For the text-containing cell, return its midpoint in [X, Y] coordinate format. 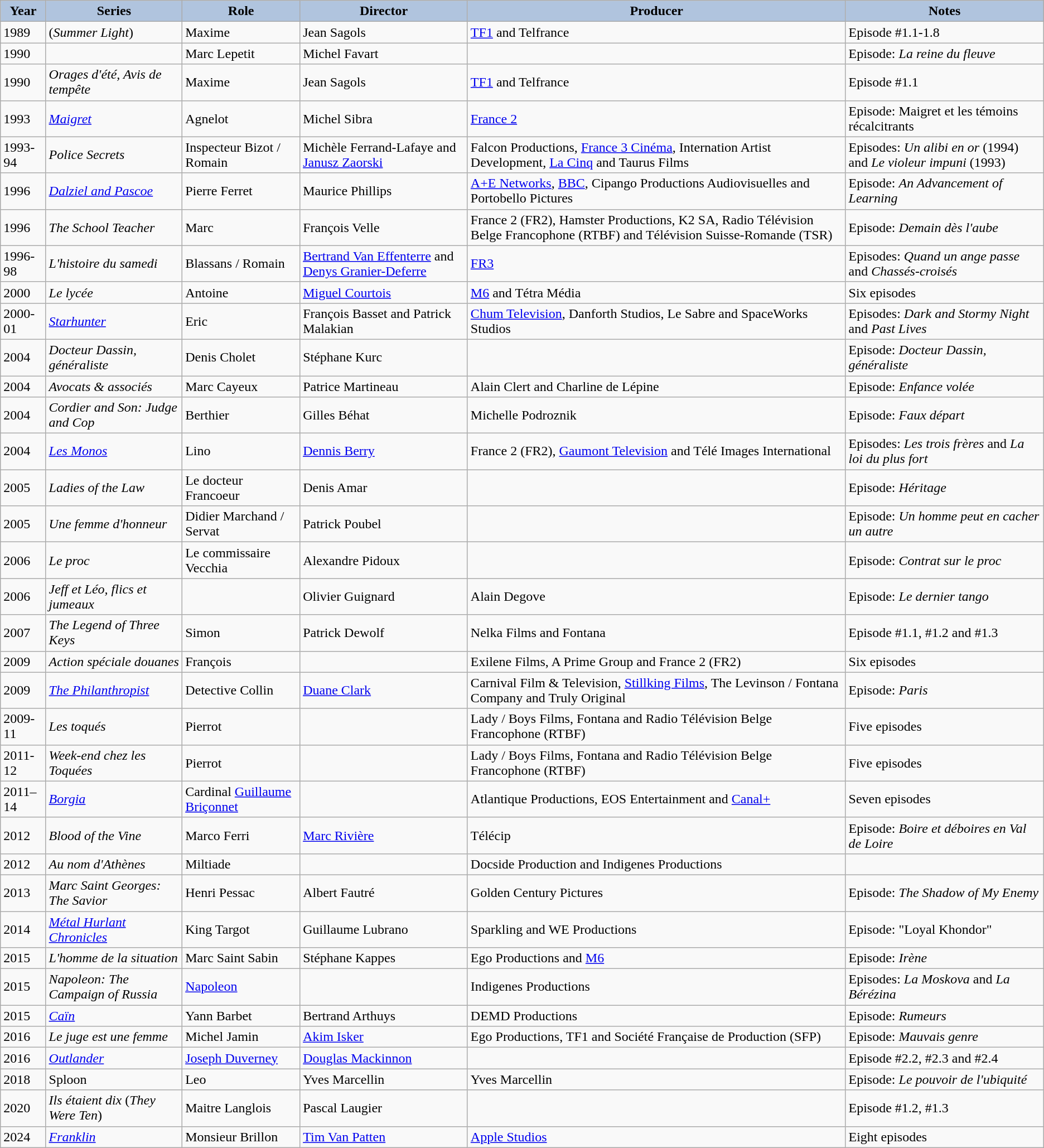
Episode: Boire et déboires en Val de Loire [945, 836]
Producer [656, 11]
Episode #1.1, #1.2 and #1.3 [945, 633]
Miltiade [241, 864]
2007 [23, 633]
Episode: An Advancement of Learning [945, 191]
Michelle Podroznik [656, 415]
Alexandre Pidoux [384, 560]
Simon [241, 633]
Napoleon: The Campaign of Russia [114, 987]
Le juge est une femme [114, 1037]
François Basset and Patrick Malakian [384, 321]
Le proc [114, 560]
Maigret [114, 118]
L'homme de la situation [114, 958]
1993 [23, 118]
Akim Isker [384, 1037]
Guillaume Lubrano [384, 929]
Falcon Productions, France 3 Cinéma, Internation Artist Development, La Cinq and Taurus Films [656, 155]
Episode: Enfance volée [945, 387]
Episodes: Un alibi en or (1994) and Le violeur impuni (1993) [945, 155]
Episode: La reine du fleuve [945, 54]
Episode: The Shadow of My Enemy [945, 893]
Denis Cholet [241, 357]
Patrick Poubel [384, 524]
Une femme d'honneur [114, 524]
France 2 (FR2), Hamster Productions, K2 SA, Radio Télévision Belge Francophone (RTBF) and Télévision Suisse-Romande (TSR) [656, 228]
Docside Production and Indigenes Productions [656, 864]
Exilene Films, A Prime Group and France 2 (FR2) [656, 662]
Inspecteur Bizot / Romain [241, 155]
M6 and Tétra Média [656, 292]
Episode #1.2, #1.3 [945, 1108]
Ego Productions, TF1 and Société Française de Production (SFP) [656, 1037]
Episode #2.2, #2.3 and #2.4 [945, 1058]
Nelka Films and Fontana [656, 633]
Episodes: La Moskova and La Bérézina [945, 987]
Blassans / Romain [241, 263]
Ils étaient dix (They Were Ten) [114, 1108]
Episode: "Loyal Khondor" [945, 929]
Lino [241, 452]
Episode: Demain dès l'aube [945, 228]
Borgia [114, 799]
Albert Fautré [384, 893]
Role [241, 11]
Les toqués [114, 726]
The Philanthropist [114, 691]
Cardinal Guillaume Briçonnet [241, 799]
Franklin [114, 1137]
Douglas Mackinnon [384, 1058]
François [241, 662]
Miguel Courtois [384, 292]
France 2 [656, 118]
2009-11 [23, 726]
FR3 [656, 263]
Marc [241, 228]
France 2 (FR2), Gaumont Television and Télé Images International [656, 452]
2014 [23, 929]
Marco Ferri [241, 836]
Golden Century Pictures [656, 893]
Stéphane Kappes [384, 958]
Berthier [241, 415]
Maurice Phillips [384, 191]
Télécip [656, 836]
Director [384, 11]
Week-end chez les Toquées [114, 763]
Episode: Faux départ [945, 415]
1993-94 [23, 155]
Le docteur Francoeur [241, 488]
Eric [241, 321]
Napoleon [241, 987]
Alain Clert and Charline de Lépine [656, 387]
King Targot [241, 929]
Au nom d'Athènes [114, 864]
Episodes: Quand un ange passe and Chassés-croisés [945, 263]
The School Teacher [114, 228]
Ladies of the Law [114, 488]
DEMD Productions [656, 1016]
Marc Cayeux [241, 387]
Pierre Ferret [241, 191]
François Velle [384, 228]
Jeff et Léo, flics et jumeaux [114, 597]
Dalziel and Pascoe [114, 191]
Blood of the Vine [114, 836]
Michèle Ferrand-Lafaye and Janusz Zaorski [384, 155]
Le commissaire Vecchia [241, 560]
Le lycée [114, 292]
Chum Television, Danforth Studios, Le Sabre and SpaceWorks Studios [656, 321]
Notes [945, 11]
(Summer Light) [114, 32]
Episode: Paris [945, 691]
Denis Amar [384, 488]
Eight episodes [945, 1137]
Series [114, 11]
Olivier Guignard [384, 597]
Episode: Mauvais genre [945, 1037]
Henri Pessac [241, 893]
Outlander [114, 1058]
Episode: Héritage [945, 488]
Leo [241, 1079]
Tim Van Patten [384, 1137]
Indigenes Productions [656, 987]
Bertrand Arthuys [384, 1016]
Carnival Film & Television, Stillking Films, The Levinson / Fontana Company and Truly Original [656, 691]
Episode: Rumeurs [945, 1016]
Episode #1.1-1.8 [945, 32]
Episode: Maigret et les témoins récalcitrants [945, 118]
2000-01 [23, 321]
Episode #1.1 [945, 83]
Episode: Le dernier tango [945, 597]
Action spéciale douanes [114, 662]
Patrick Dewolf [384, 633]
Avocats & associés [114, 387]
Métal Hurlant Chronicles [114, 929]
Patrice Martineau [384, 387]
Episodes: Les trois frères and La loi du plus fort [945, 452]
Antoine [241, 292]
2011-12 [23, 763]
2020 [23, 1108]
Episode: Irène [945, 958]
1996-98 [23, 263]
Police Secrets [114, 155]
Apple Studios [656, 1137]
Michel Favart [384, 54]
Stéphane Kurc [384, 357]
Agnelot [241, 118]
Atlantique Productions, EOS Entertainment and Canal+ [656, 799]
2024 [23, 1137]
A+E Networks, BBC, Cipango Productions Audiovisuelles and Portobello Pictures [656, 191]
Duane Clark [384, 691]
Pascal Laugier [384, 1108]
Michel Sibra [384, 118]
Yann Barbet [241, 1016]
Bertrand Van Effenterre and Denys Granier-Deferre [384, 263]
Episode: Docteur Dassin, généraliste [945, 357]
Marc Saint Sabin [241, 958]
2000 [23, 292]
Michel Jamin [241, 1037]
Alain Degove [656, 597]
2011–14 [23, 799]
Docteur Dassin, généraliste [114, 357]
Orages d'été, Avis de tempête [114, 83]
Ego Productions and M6 [656, 958]
Cordier and Son: Judge and Cop [114, 415]
Episode: Contrat sur le proc [945, 560]
Seven episodes [945, 799]
Year [23, 11]
The Legend of Three Keys [114, 633]
Marc Rivière [384, 836]
L'histoire du samedi [114, 263]
Marc Saint Georges: The Savior [114, 893]
Joseph Duverney [241, 1058]
2013 [23, 893]
Didier Marchand / Servat [241, 524]
2018 [23, 1079]
Gilles Béhat [384, 415]
Caïn [114, 1016]
Sploon [114, 1079]
1989 [23, 32]
Dennis Berry [384, 452]
Maitre Langlois [241, 1108]
Episodes: Dark and Stormy Night and Past Lives [945, 321]
Sparkling and WE Productions [656, 929]
Starhunter [114, 321]
Episode: Le pouvoir de l'ubiquité [945, 1079]
Marc Lepetit [241, 54]
Detective Collin [241, 691]
Les Monos [114, 452]
Episode: Un homme peut en cacher un autre [945, 524]
Monsieur Brillon [241, 1137]
